Determine the (x, y) coordinate at the center of the cell enclosing the given text.  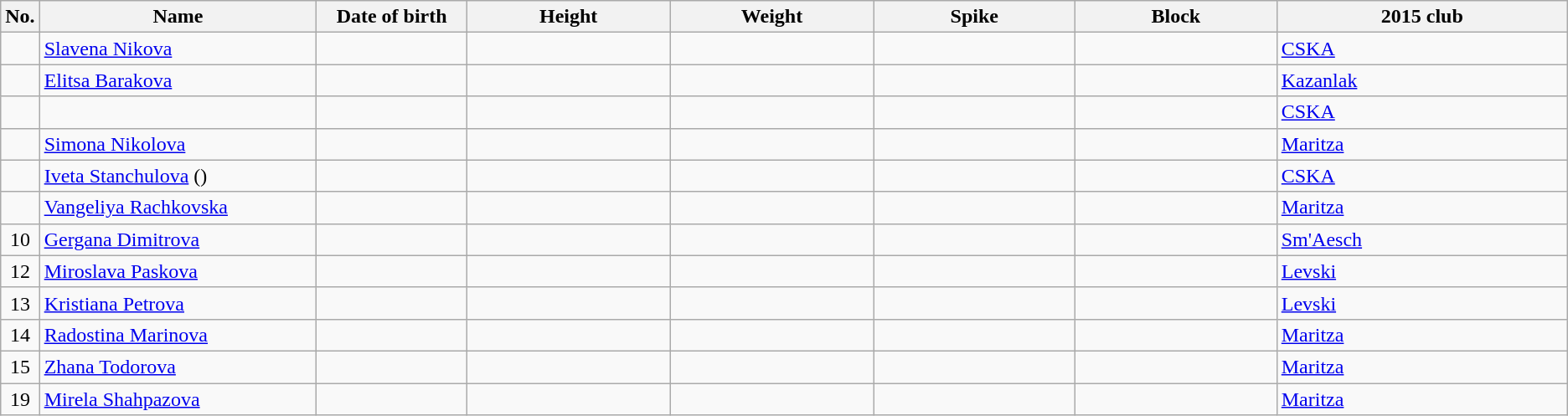
Kristiana Petrova (178, 303)
Name (178, 17)
Elitsa Barakova (178, 80)
Spike (974, 17)
Radostina Marinova (178, 335)
2015 club (1422, 17)
Kazanlak (1422, 80)
10 (20, 239)
19 (20, 399)
12 (20, 271)
Zhana Todorova (178, 367)
Vangeliya Rachkovska (178, 208)
Height (568, 17)
Slavena Nikova (178, 49)
Miroslava Paskova (178, 271)
Sm'Aesch (1422, 239)
Mirela Shahpazova (178, 399)
Iveta Stanchulova () (178, 176)
13 (20, 303)
14 (20, 335)
15 (20, 367)
Weight (772, 17)
No. (20, 17)
Block (1176, 17)
Date of birth (392, 17)
Gergana Dimitrova (178, 239)
Simona Nikolova (178, 144)
